Search for the cell housing the specified text and yield its (x, y) center coordinate. 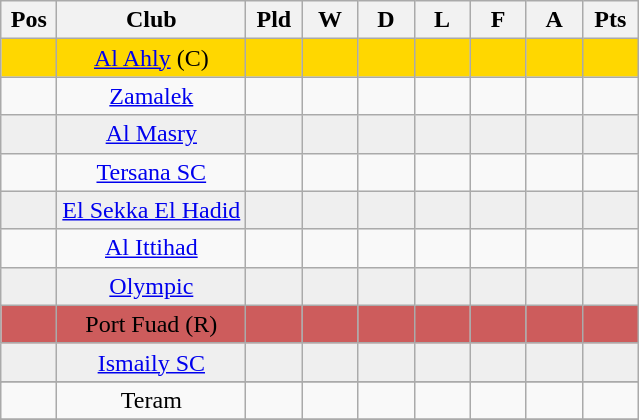
Zamalek (152, 96)
L (442, 20)
A (554, 20)
Port Fuad (R) (152, 324)
Teram (152, 400)
El Sekka El Hadid (152, 210)
Pts (610, 20)
Ismaily SC (152, 362)
Al Ittihad (152, 248)
W (330, 20)
D (386, 20)
Pos (29, 20)
Club (152, 20)
Tersana SC (152, 172)
F (498, 20)
Olympic (152, 286)
Al Masry (152, 134)
Al Ahly (C) (152, 58)
Pld (274, 20)
